Find where the given text appears and provide that cell's center as [x, y] coordinate. 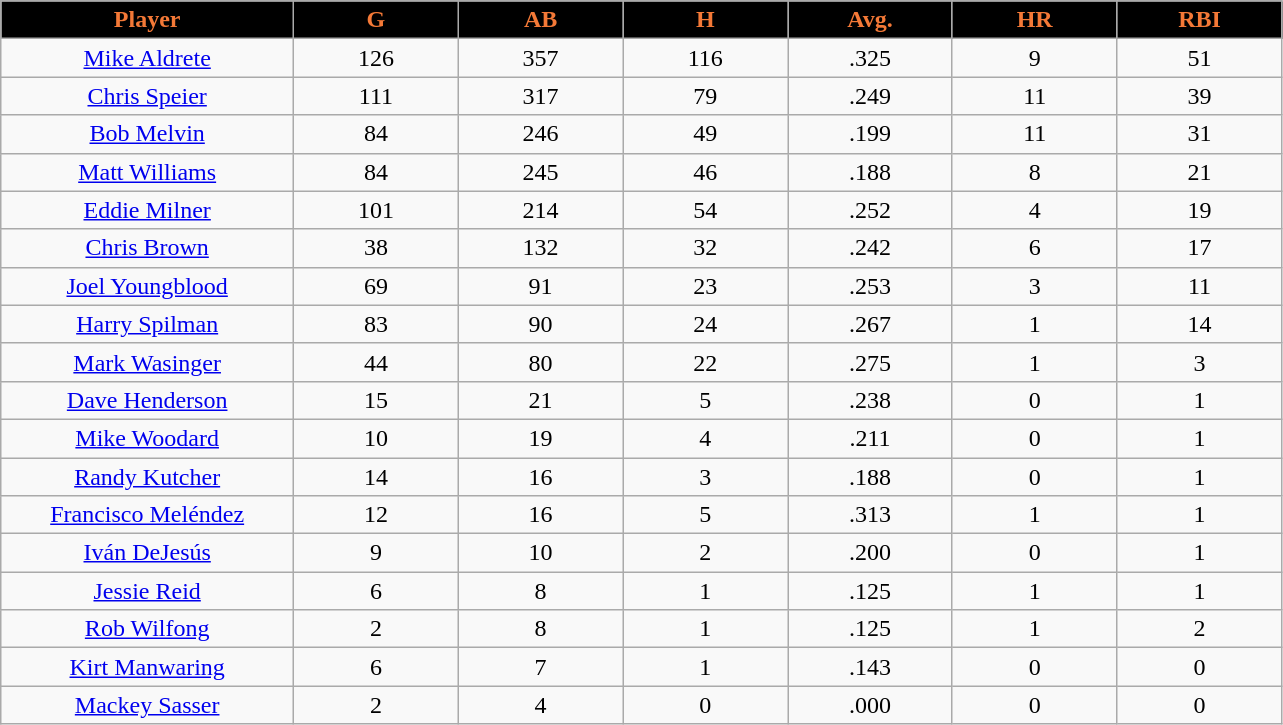
Jessie Reid [148, 591]
Mark Wasinger [148, 362]
24 [706, 324]
.199 [870, 134]
.325 [870, 58]
Randy Kutcher [148, 477]
Avg. [870, 20]
101 [376, 210]
32 [706, 248]
90 [540, 324]
Chris Brown [148, 248]
.238 [870, 400]
Harry Spilman [148, 324]
.267 [870, 324]
.253 [870, 286]
.211 [870, 438]
Mike Aldrete [148, 58]
38 [376, 248]
Matt Williams [148, 172]
80 [540, 362]
91 [540, 286]
79 [706, 96]
Kirt Manwaring [148, 667]
.000 [870, 705]
214 [540, 210]
Mackey Sasser [148, 705]
Rob Wilfong [148, 629]
317 [540, 96]
G [376, 20]
132 [540, 248]
69 [376, 286]
.200 [870, 553]
246 [540, 134]
12 [376, 515]
51 [1200, 58]
49 [706, 134]
Player [148, 20]
23 [706, 286]
245 [540, 172]
.143 [870, 667]
AB [540, 20]
RBI [1200, 20]
17 [1200, 248]
Dave Henderson [148, 400]
116 [706, 58]
83 [376, 324]
126 [376, 58]
31 [1200, 134]
Francisco Meléndez [148, 515]
.242 [870, 248]
Joel Youngblood [148, 286]
.249 [870, 96]
.252 [870, 210]
44 [376, 362]
39 [1200, 96]
.275 [870, 362]
Mike Woodard [148, 438]
111 [376, 96]
7 [540, 667]
HR [1034, 20]
46 [706, 172]
357 [540, 58]
Chris Speier [148, 96]
Iván DeJesús [148, 553]
22 [706, 362]
H [706, 20]
Bob Melvin [148, 134]
15 [376, 400]
.313 [870, 515]
Eddie Milner [148, 210]
54 [706, 210]
